Determine the [x, y] coordinate at the center of the cell enclosing the given text.  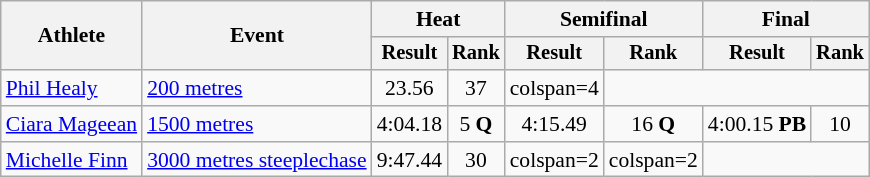
23.56 [410, 88]
4:15.49 [554, 124]
Phil Healy [72, 88]
16 Q [654, 124]
1500 metres [257, 124]
Athlete [72, 36]
Heat [438, 19]
37 [476, 88]
5 Q [476, 124]
Ciara Mageean [72, 124]
4:00.15 PB [757, 124]
4:04.18 [410, 124]
Semifinal [604, 19]
200 metres [257, 88]
colspan=4 [554, 88]
Final [786, 19]
Event [257, 36]
10 [840, 124]
